Pinpoint the cell where the given text exists, returning its (x, y) midpoint coordinate. 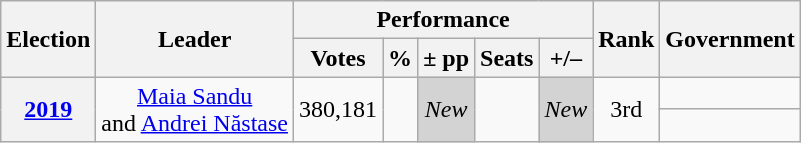
Votes (338, 58)
± pp (446, 58)
% (400, 58)
Leader (195, 39)
2019 (48, 110)
Maia Sanduand Andrei Năstase (195, 110)
+/– (566, 58)
Seats (507, 58)
Rank (626, 39)
Performance (442, 20)
3rd (626, 110)
Election (48, 39)
Government (730, 39)
380,181 (338, 110)
